From the cell containing the given text, extract its center point as [x, y] coordinate. 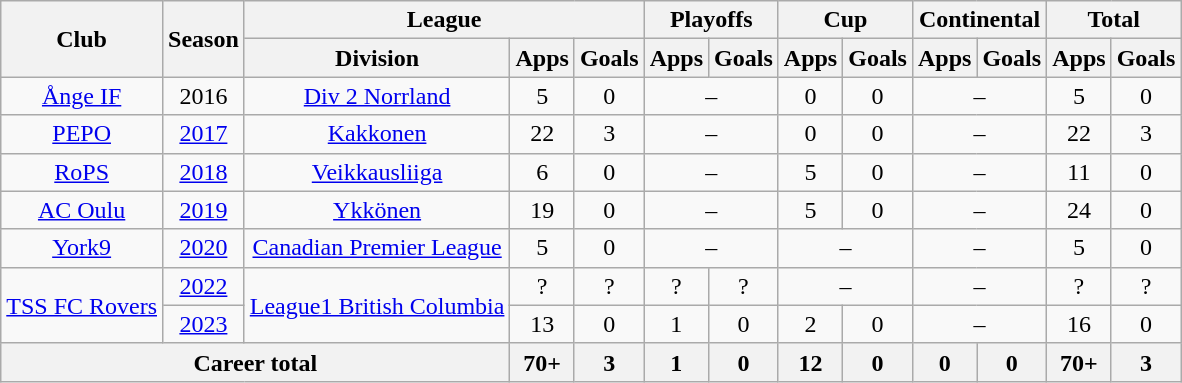
2019 [204, 210]
2 [810, 324]
Career total [256, 362]
2018 [204, 172]
RoPS [82, 172]
Canadian Premier League [377, 248]
Veikkausliiga [377, 172]
Continental [979, 20]
12 [810, 362]
Club [82, 39]
Division [377, 58]
Season [204, 39]
Ånge IF [82, 96]
16 [1079, 324]
Kakkonen [377, 134]
19 [542, 210]
York9 [82, 248]
11 [1079, 172]
2020 [204, 248]
League [444, 20]
24 [1079, 210]
2017 [204, 134]
Div 2 Norrland [377, 96]
League1 British Columbia [377, 305]
AC Oulu [82, 210]
Ykkönen [377, 210]
2022 [204, 286]
6 [542, 172]
TSS FC Rovers [82, 305]
Total [1114, 20]
Playoffs [711, 20]
PEPO [82, 134]
2023 [204, 324]
2016 [204, 96]
Cup [845, 20]
13 [542, 324]
